Capture the cell that displays the provided text and extract its [X, Y] central coordinate. 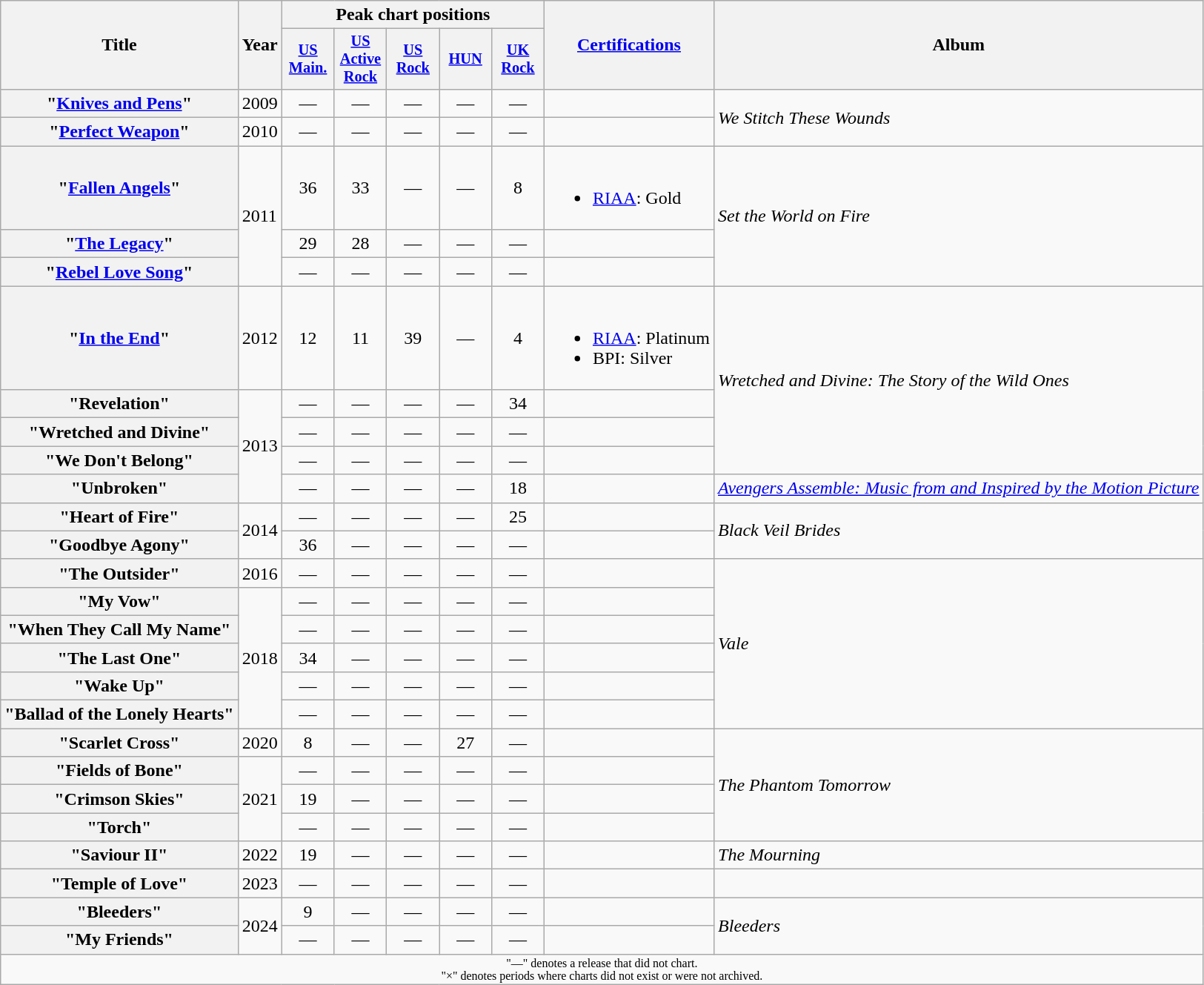
28 [360, 244]
Album [959, 45]
"Torch" [119, 827]
Wretched and Divine: The Story of the Wild Ones [959, 380]
RIAA: PlatinumBPI: Silver [628, 338]
2020 [259, 743]
Black Veil Brides [959, 531]
33 [360, 188]
"Unbroken" [119, 488]
Certifications [628, 45]
29 [308, 244]
2010 [259, 132]
Avengers Assemble: Music from and Inspired by the Motion Picture [959, 488]
"Bleeders" [119, 912]
"Fallen Angels" [119, 188]
"Heart of Fire" [119, 517]
9 [308, 912]
"The Legacy" [119, 244]
Vale [959, 643]
Bleeders [959, 926]
"Fields of Bone" [119, 771]
"My Vow" [119, 601]
"Ballad of the Lonely Hearts" [119, 714]
2024 [259, 926]
"Wake Up" [119, 686]
2016 [259, 573]
We Stitch These Wounds [959, 117]
"We Don't Belong" [119, 460]
12 [308, 338]
"Knives and Pens" [119, 103]
2014 [259, 531]
2009 [259, 103]
39 [413, 338]
US Active Rock [360, 59]
Year [259, 45]
2021 [259, 799]
"Revelation" [119, 404]
HUN [465, 59]
2023 [259, 883]
27 [465, 743]
2018 [259, 657]
"The Last One" [119, 657]
"In the End" [119, 338]
25 [519, 517]
Title [119, 45]
18 [519, 488]
"Goodbye Agony" [119, 545]
Set the World on Fire [959, 216]
USRock [413, 59]
USMain. [308, 59]
"Crimson Skies" [119, 799]
2012 [259, 338]
"Temple of Love" [119, 883]
"Rebel Love Song" [119, 272]
UKRock [519, 59]
"Perfect Weapon" [119, 132]
"—" denotes a release that did not chart."×" denotes periods where charts did not exist or were not archived. [602, 969]
Peak chart positions [413, 15]
The Phantom Tomorrow [959, 785]
2022 [259, 855]
"The Outsider" [119, 573]
2011 [259, 216]
RIAA: Gold [628, 188]
"My Friends" [119, 940]
11 [360, 338]
The Mourning [959, 855]
"Wretched and Divine" [119, 432]
"When They Call My Name" [119, 629]
"Scarlet Cross" [119, 743]
2013 [259, 446]
4 [519, 338]
"Saviour II" [119, 855]
